Output the [x, y] coordinate of the center of the cell containing the given text.  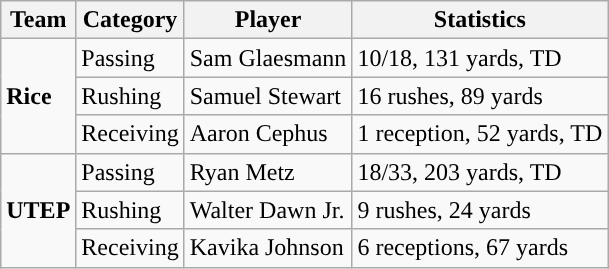
Rice [38, 96]
Player [268, 20]
Team [38, 20]
Kavika Johnson [268, 248]
16 rushes, 89 yards [480, 96]
Walter Dawn Jr. [268, 210]
Statistics [480, 20]
Samuel Stewart [268, 96]
1 reception, 52 yards, TD [480, 134]
9 rushes, 24 yards [480, 210]
Sam Glaesmann [268, 58]
Aaron Cephus [268, 134]
Ryan Metz [268, 172]
6 receptions, 67 yards [480, 248]
10/18, 131 yards, TD [480, 58]
18/33, 203 yards, TD [480, 172]
UTEP [38, 210]
Category [130, 20]
